Locate the cell with the specified text and output its [X, Y] center coordinate. 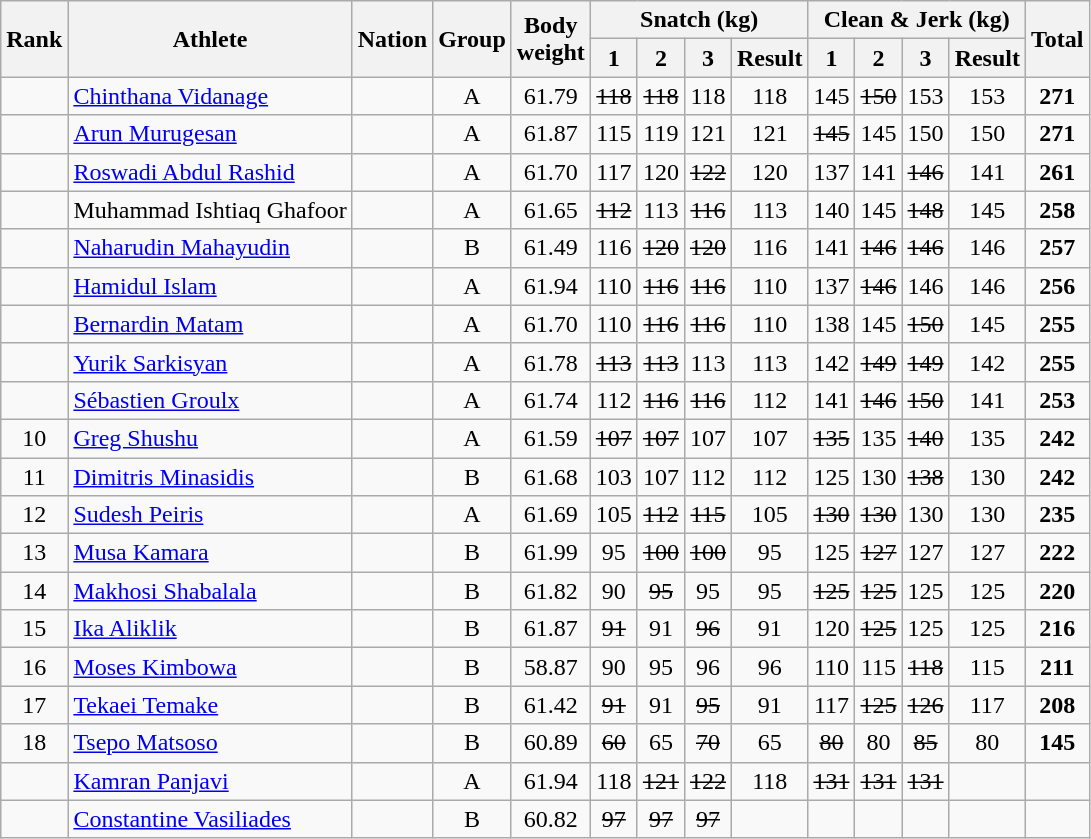
Naharudin Mahayudin [210, 248]
Total [1058, 39]
12 [34, 515]
208 [1058, 705]
60.89 [550, 743]
18 [34, 743]
60.82 [550, 819]
61.49 [550, 248]
Moses Kimbowa [210, 667]
126 [926, 705]
Nation [392, 39]
256 [1058, 286]
Tsepo Matsoso [210, 743]
Snatch (kg) [699, 20]
Bernardin Matam [210, 324]
70 [708, 743]
61.42 [550, 705]
Athlete [210, 39]
258 [1058, 210]
16 [34, 667]
58.87 [550, 667]
Clean & Jerk (kg) [917, 20]
61.79 [550, 96]
Constantine Vasiliades [210, 819]
220 [1058, 591]
Ika Aliklik [210, 629]
61.78 [550, 362]
261 [1058, 172]
61.68 [550, 477]
235 [1058, 515]
61.99 [550, 553]
10 [34, 438]
Dimitris Minasidis [210, 477]
Hamidul Islam [210, 286]
257 [1058, 248]
253 [1058, 400]
222 [1058, 553]
61.74 [550, 400]
15 [34, 629]
85 [926, 743]
13 [34, 553]
216 [1058, 629]
Arun Murugesan [210, 134]
Sudesh Peiris [210, 515]
61.65 [550, 210]
Rank [34, 39]
11 [34, 477]
211 [1058, 667]
Roswadi Abdul Rashid [210, 172]
14 [34, 591]
148 [926, 210]
61.82 [550, 591]
Bodyweight [550, 39]
103 [614, 477]
61.69 [550, 515]
Tekaei Temake [210, 705]
Kamran Panjavi [210, 781]
Greg Shushu [210, 438]
Muhammad Ishtiaq Ghafoor [210, 210]
Group [472, 39]
Musa Kamara [210, 553]
Yurik Sarkisyan [210, 362]
119 [660, 134]
61.59 [550, 438]
Makhosi Shabalala [210, 591]
60 [614, 743]
17 [34, 705]
Sébastien Groulx [210, 400]
Chinthana Vidanage [210, 96]
